Search for the cell housing the specified text and yield its [x, y] center coordinate. 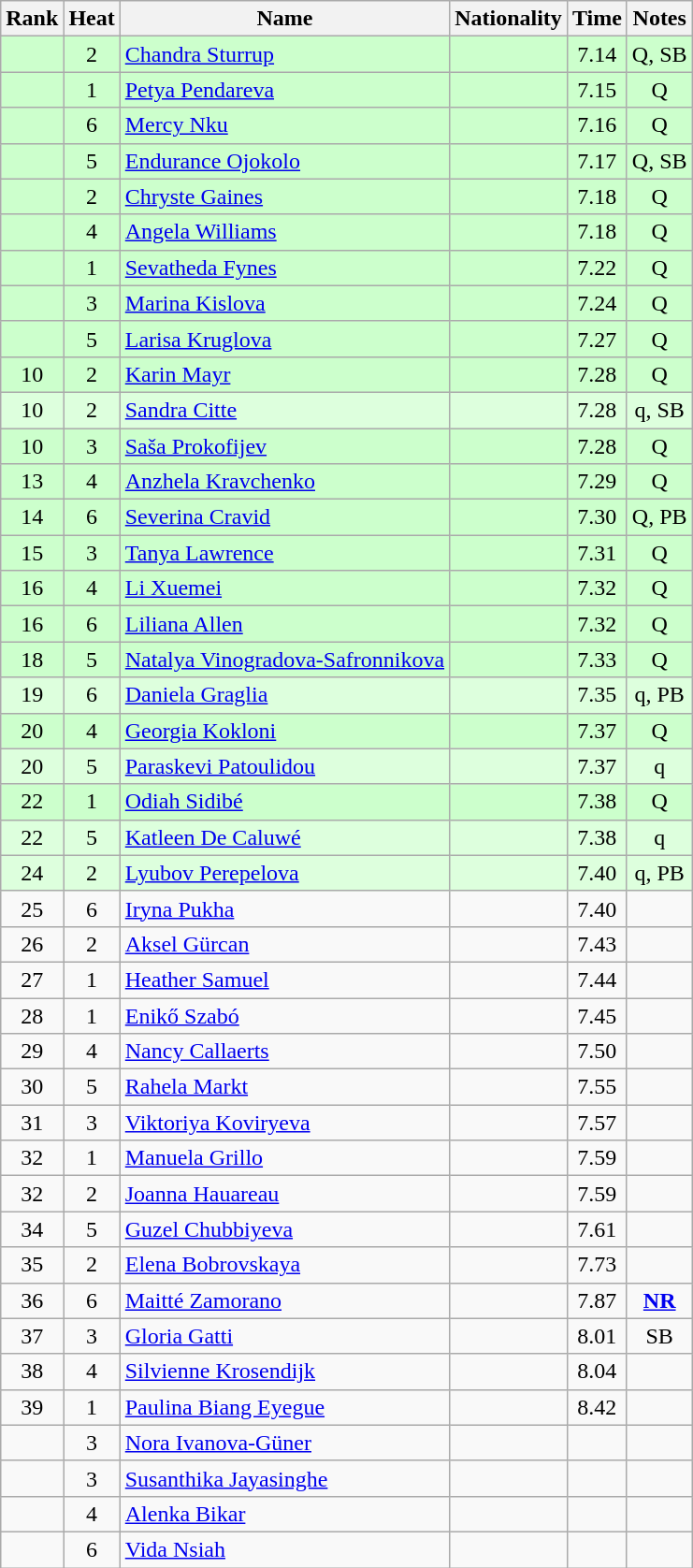
Iryna Pukha [284, 908]
7.15 [597, 90]
Petya Pendareva [284, 90]
Maitté Zamorano [284, 1300]
7.22 [597, 268]
Georgia Kokloni [284, 731]
Anzhela Kravchenko [284, 482]
7.30 [597, 517]
Lyubov Perepelova [284, 873]
Natalya Vinogradova-Safronnikova [284, 660]
Silvienne Krosendijk [284, 1372]
7.16 [597, 125]
Sevatheda Fynes [284, 268]
Vida Nsiah [284, 1549]
Elena Bobrovskaya [284, 1265]
Name [284, 19]
Tanya Lawrence [284, 553]
Li Xuemei [284, 588]
Nationality [509, 19]
7.14 [597, 54]
18 [32, 660]
7.29 [597, 482]
7.33 [597, 660]
NR [659, 1300]
8.01 [597, 1336]
Chandra Sturrup [284, 54]
Joanna Hauareau [284, 1194]
Angela Williams [284, 232]
Manuela Grillo [284, 1158]
Rank [32, 19]
34 [32, 1229]
7.50 [597, 1052]
Larisa Kruglova [284, 339]
Odiah Sidibé [284, 802]
38 [32, 1372]
24 [32, 873]
37 [32, 1336]
8.42 [597, 1407]
28 [32, 1015]
Paulina Biang Eyegue [284, 1407]
Chryste Gaines [284, 196]
25 [32, 908]
Paraskevi Patoulidou [284, 766]
7.45 [597, 1015]
Gloria Gatti [284, 1336]
Mercy Nku [284, 125]
Notes [659, 19]
7.27 [597, 339]
7.43 [597, 944]
7.31 [597, 553]
Liliana Allen [284, 624]
7.24 [597, 303]
Susanthika Jayasinghe [284, 1478]
Viktoriya Koviryeva [284, 1123]
13 [32, 482]
7.44 [597, 980]
Enikő Szabó [284, 1015]
q, SB [659, 410]
Rahela Markt [284, 1087]
Guzel Chubbiyeva [284, 1229]
Daniela Graglia [284, 695]
14 [32, 517]
Nora Ivanova-Güner [284, 1443]
7.87 [597, 1300]
36 [32, 1300]
Time [597, 19]
Nancy Callaerts [284, 1052]
7.57 [597, 1123]
Katleen De Caluwé [284, 837]
29 [32, 1052]
Severina Cravid [284, 517]
7.17 [597, 161]
Heat [92, 19]
Alenka Bikar [284, 1514]
26 [32, 944]
27 [32, 980]
7.73 [597, 1265]
15 [32, 553]
30 [32, 1087]
Sandra Citte [284, 410]
Q, PB [659, 517]
Karin Mayr [284, 374]
Saša Prokofijev [284, 446]
39 [32, 1407]
7.61 [597, 1229]
19 [32, 695]
35 [32, 1265]
Marina Kislova [284, 303]
31 [32, 1123]
Heather Samuel [284, 980]
Aksel Gürcan [284, 944]
SB [659, 1336]
7.35 [597, 695]
7.55 [597, 1087]
Endurance Ojokolo [284, 161]
8.04 [597, 1372]
